From the cell containing the given text, extract its center point as (x, y) coordinate. 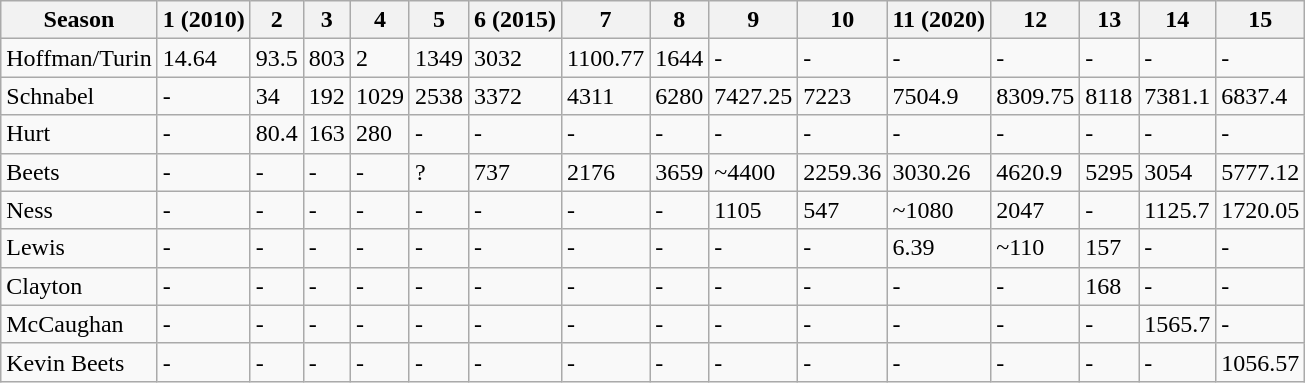
280 (380, 134)
1125.7 (1178, 210)
1720.05 (1260, 210)
Beets (79, 172)
6.39 (939, 248)
7223 (842, 96)
Schnabel (79, 96)
7427.25 (754, 96)
2538 (438, 96)
6280 (680, 96)
4 (380, 20)
3659 (680, 172)
157 (1110, 248)
2259.36 (842, 172)
1565.7 (1178, 324)
1105 (754, 210)
5295 (1110, 172)
Clayton (79, 286)
5777.12 (1260, 172)
1349 (438, 58)
15 (1260, 20)
3030.26 (939, 172)
93.5 (276, 58)
14 (1178, 20)
80.4 (276, 134)
4620.9 (1036, 172)
192 (326, 96)
163 (326, 134)
3032 (514, 58)
5 (438, 20)
8 (680, 20)
10 (842, 20)
11 (2020) (939, 20)
803 (326, 58)
8309.75 (1036, 96)
2176 (606, 172)
3054 (1178, 172)
13 (1110, 20)
~1080 (939, 210)
McCaughan (79, 324)
7 (606, 20)
~110 (1036, 248)
1029 (380, 96)
4311 (606, 96)
168 (1110, 286)
8118 (1110, 96)
1644 (680, 58)
1 (2010) (204, 20)
737 (514, 172)
7381.1 (1178, 96)
2047 (1036, 210)
12 (1036, 20)
? (438, 172)
Kevin Beets (79, 362)
Hoffman/Turin (79, 58)
14.64 (204, 58)
34 (276, 96)
6 (2015) (514, 20)
1100.77 (606, 58)
Lewis (79, 248)
7504.9 (939, 96)
1056.57 (1260, 362)
~4400 (754, 172)
547 (842, 210)
3 (326, 20)
3372 (514, 96)
6837.4 (1260, 96)
Ness (79, 210)
Season (79, 20)
9 (754, 20)
Hurt (79, 134)
